Provide the (x, y) coordinate of the cell's center where the given text is located.  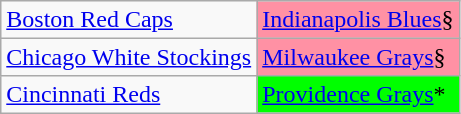
Chicago White Stockings (129, 56)
Milwaukee Grays§ (358, 56)
Cincinnati Reds (129, 94)
Boston Red Caps (129, 20)
Providence Grays* (358, 94)
Indianapolis Blues§ (358, 20)
